Return (X, Y) of the center of cell containing provided text 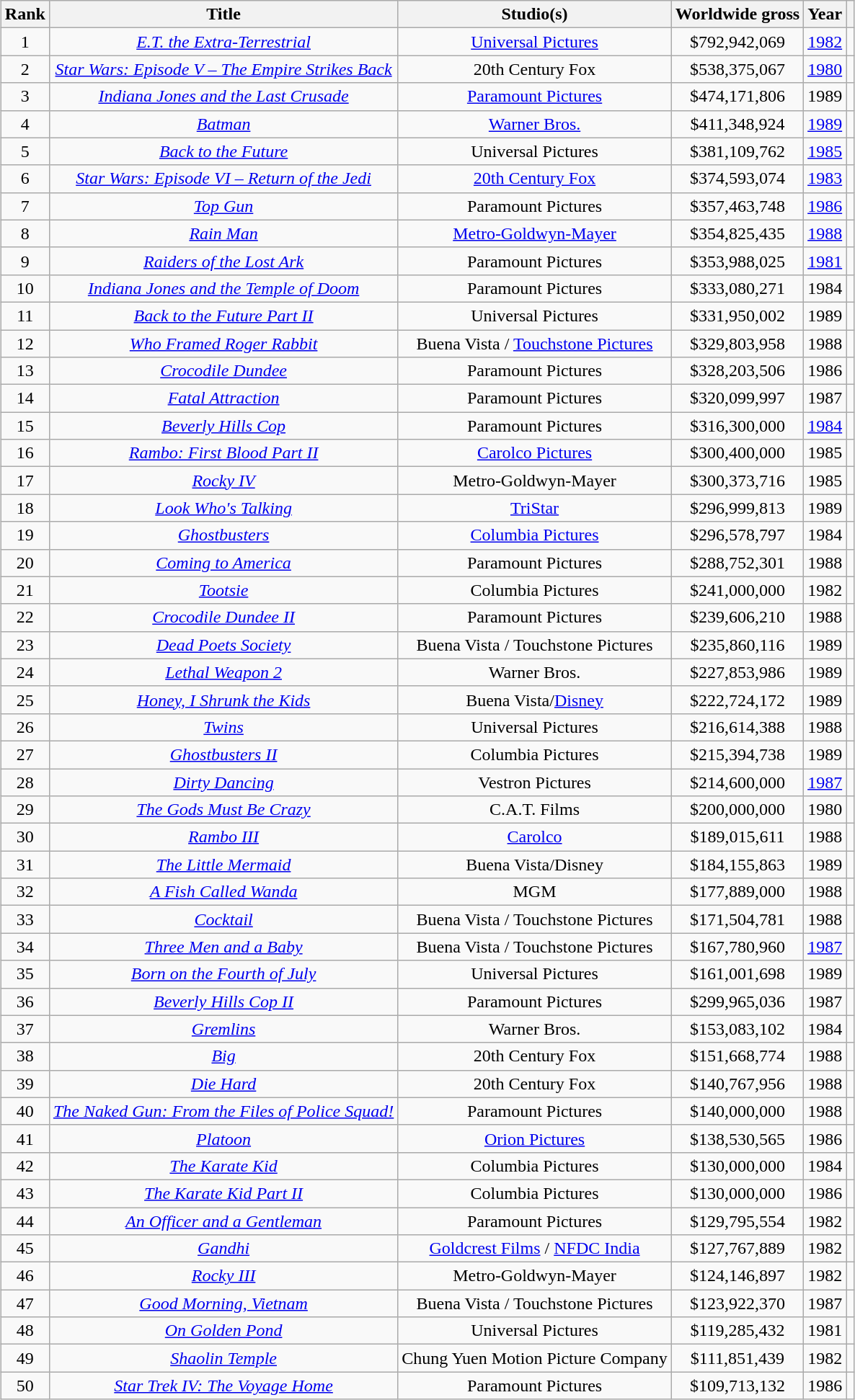
Top Gun (223, 206)
25 (25, 700)
Star Wars: Episode VI – Return of the Jedi (223, 179)
37 (25, 1029)
8 (25, 233)
49 (25, 1358)
Indiana Jones and the Last Crusade (223, 97)
41 (25, 1138)
$288,752,301 (737, 563)
Die Hard (223, 1084)
The Gods Must Be Crazy (223, 810)
24 (25, 672)
$331,950,002 (737, 316)
Born on the Fourth of July (223, 974)
27 (25, 754)
Rambo III (223, 837)
Chung Yuen Motion Picture Company (535, 1358)
2 (25, 69)
17 (25, 481)
$792,942,069 (737, 42)
Orion Pictures (535, 1138)
16 (25, 453)
$140,000,000 (737, 1111)
$222,724,172 (737, 700)
Crocodile Dundee II (223, 617)
The Karate Kid Part II (223, 1193)
$381,109,762 (737, 151)
Carolco Pictures (535, 453)
33 (25, 919)
$189,015,611 (737, 837)
29 (25, 810)
$296,999,813 (737, 508)
44 (25, 1221)
The Karate Kid (223, 1166)
46 (25, 1276)
30 (25, 837)
Honey, I Shrunk the Kids (223, 700)
$354,825,435 (737, 233)
Tootsie (223, 590)
$538,375,067 (737, 69)
$239,606,210 (737, 617)
Gandhi (223, 1249)
42 (25, 1166)
$119,285,432 (737, 1331)
1983 (825, 179)
Worldwide gross (737, 14)
$215,394,738 (737, 754)
$127,767,889 (737, 1249)
Twins (223, 727)
$140,767,956 (737, 1084)
Three Men and a Baby (223, 947)
$353,988,025 (737, 261)
$129,795,554 (737, 1221)
$109,713,132 (737, 1386)
18 (25, 508)
Studio(s) (535, 14)
39 (25, 1084)
Title (223, 14)
$300,373,716 (737, 481)
40 (25, 1111)
Big (223, 1056)
Gremlins (223, 1029)
Ghostbusters (223, 535)
Rain Man (223, 233)
$123,922,370 (737, 1303)
Who Framed Roger Rabbit (223, 344)
$171,504,781 (737, 919)
Lethal Weapon 2 (223, 672)
Batman (223, 124)
14 (25, 398)
Coming to America (223, 563)
19 (25, 535)
26 (25, 727)
Rocky IV (223, 481)
Vestron Pictures (535, 782)
$299,965,036 (737, 1002)
15 (25, 426)
Dead Poets Society (223, 645)
$296,578,797 (737, 535)
$411,348,924 (737, 124)
$200,000,000 (737, 810)
11 (25, 316)
6 (25, 179)
Indiana Jones and the Temple of Doom (223, 288)
$316,300,000 (737, 426)
$177,889,000 (737, 892)
3 (25, 97)
50 (25, 1386)
A Fish Called Wanda (223, 892)
38 (25, 1056)
5 (25, 151)
47 (25, 1303)
$124,146,897 (737, 1276)
31 (25, 865)
23 (25, 645)
$111,851,439 (737, 1358)
C.A.T. Films (535, 810)
Back to the Future (223, 151)
Beverly Hills Cop II (223, 1002)
Goldcrest Films / NFDC India (535, 1249)
Year (825, 14)
21 (25, 590)
$357,463,748 (737, 206)
32 (25, 892)
$235,860,116 (737, 645)
$329,803,958 (737, 344)
1 (25, 42)
$328,203,506 (737, 371)
Platoon (223, 1138)
Shaolin Temple (223, 1358)
$138,530,565 (737, 1138)
$227,853,986 (737, 672)
45 (25, 1249)
Carolco (535, 837)
An Officer and a Gentleman (223, 1221)
$241,000,000 (737, 590)
13 (25, 371)
$320,099,997 (737, 398)
7 (25, 206)
Rambo: First Blood Part II (223, 453)
$167,780,960 (737, 947)
Look Who's Talking (223, 508)
Good Morning, Vietnam (223, 1303)
Beverly Hills Cop (223, 426)
Ghostbusters II (223, 754)
36 (25, 1002)
34 (25, 947)
$153,083,102 (737, 1029)
E.T. the Extra-Terrestrial (223, 42)
$184,155,863 (737, 865)
Back to the Future Part II (223, 316)
28 (25, 782)
Star Wars: Episode V – The Empire Strikes Back (223, 69)
$300,400,000 (737, 453)
$333,080,271 (737, 288)
MGM (535, 892)
4 (25, 124)
48 (25, 1331)
22 (25, 617)
The Naked Gun: From the Files of Police Squad! (223, 1111)
12 (25, 344)
Raiders of the Lost Ark (223, 261)
35 (25, 974)
Star Trek IV: The Voyage Home (223, 1386)
$474,171,806 (737, 97)
Cocktail (223, 919)
43 (25, 1193)
Dirty Dancing (223, 782)
9 (25, 261)
The Little Mermaid (223, 865)
$151,668,774 (737, 1056)
TriStar (535, 508)
10 (25, 288)
$374,593,074 (737, 179)
Crocodile Dundee (223, 371)
On Golden Pond (223, 1331)
$161,001,698 (737, 974)
20 (25, 563)
$216,614,388 (737, 727)
Rank (25, 14)
$214,600,000 (737, 782)
Rocky III (223, 1276)
Fatal Attraction (223, 398)
